For the text-containing cell, return its midpoint in [X, Y] coordinate format. 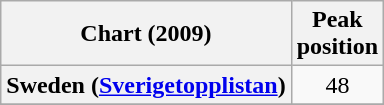
Peakposition [337, 34]
Chart (2009) [146, 34]
Sweden (Sverigetopplistan) [146, 85]
48 [337, 85]
